Capture the cell that displays the provided text and extract its (x, y) central coordinate. 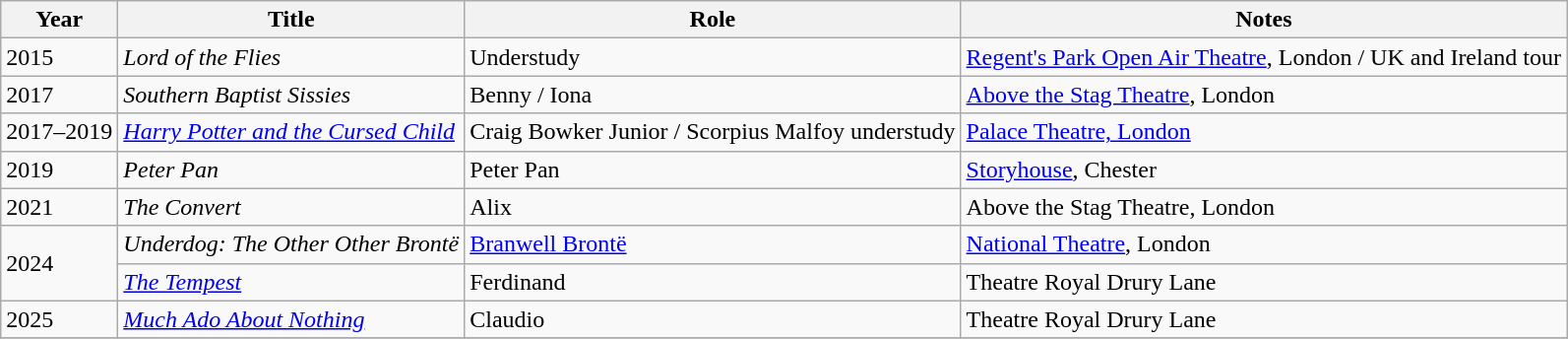
The Tempest (291, 282)
National Theatre, London (1264, 244)
The Convert (291, 207)
Ferdinand (713, 282)
Underdog: The Other Other Brontë (291, 244)
2017 (59, 95)
Claudio (713, 319)
Harry Potter and the Cursed Child (291, 132)
2025 (59, 319)
Title (291, 20)
Craig Bowker Junior / Scorpius Malfoy understudy (713, 132)
Understudy (713, 57)
Notes (1264, 20)
Regent's Park Open Air Theatre, London / UK and Ireland tour (1264, 57)
Much Ado About Nothing (291, 319)
2015 (59, 57)
2021 (59, 207)
2019 (59, 169)
2024 (59, 263)
Branwell Brontë (713, 244)
Role (713, 20)
2017–2019 (59, 132)
Year (59, 20)
Lord of the Flies (291, 57)
Storyhouse, Chester (1264, 169)
Benny / Iona (713, 95)
Southern Baptist Sissies (291, 95)
Alix (713, 207)
Palace Theatre, London (1264, 132)
